Return the (X, Y) coordinate for the center point of the cell that contains the specified text.  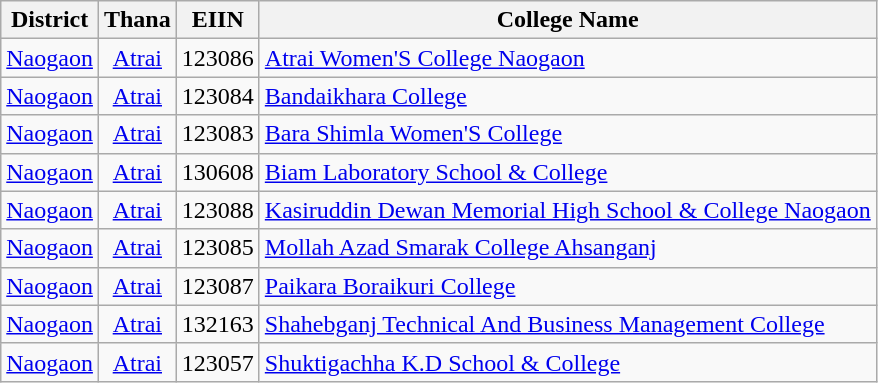
College Name (568, 20)
123057 (218, 362)
Biam Laboratory School & College (568, 172)
123086 (218, 58)
Paikara Boraikuri College (568, 286)
130608 (218, 172)
Mollah Azad Smarak College Ahsanganj (568, 248)
123084 (218, 96)
Shuktigachha K.D School & College (568, 362)
EIIN (218, 20)
123087 (218, 286)
District (50, 20)
Kasiruddin Dewan Memorial High School & College Naogaon (568, 210)
Thana (137, 20)
Shahebganj Technical And Business Management College (568, 324)
Bandaikhara College (568, 96)
123088 (218, 210)
Bara Shimla Women'S College (568, 134)
123085 (218, 248)
123083 (218, 134)
132163 (218, 324)
Atrai Women'S College Naogaon (568, 58)
